Provide the [X, Y] coordinate of the cell's center where the given text is located.  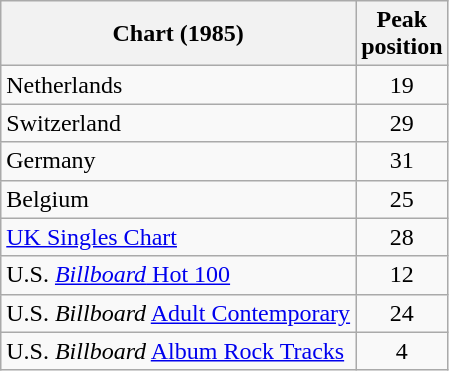
U.S. Billboard Adult Contemporary [178, 313]
25 [402, 199]
19 [402, 85]
Switzerland [178, 123]
Peakposition [402, 34]
Netherlands [178, 85]
U.S. Billboard Album Rock Tracks [178, 351]
29 [402, 123]
U.S. Billboard Hot 100 [178, 275]
24 [402, 313]
UK Singles Chart [178, 237]
12 [402, 275]
31 [402, 161]
28 [402, 237]
Belgium [178, 199]
4 [402, 351]
Chart (1985) [178, 34]
Germany [178, 161]
